Scan for the cell matching the given text and deliver its (x, y) coordinate at center. 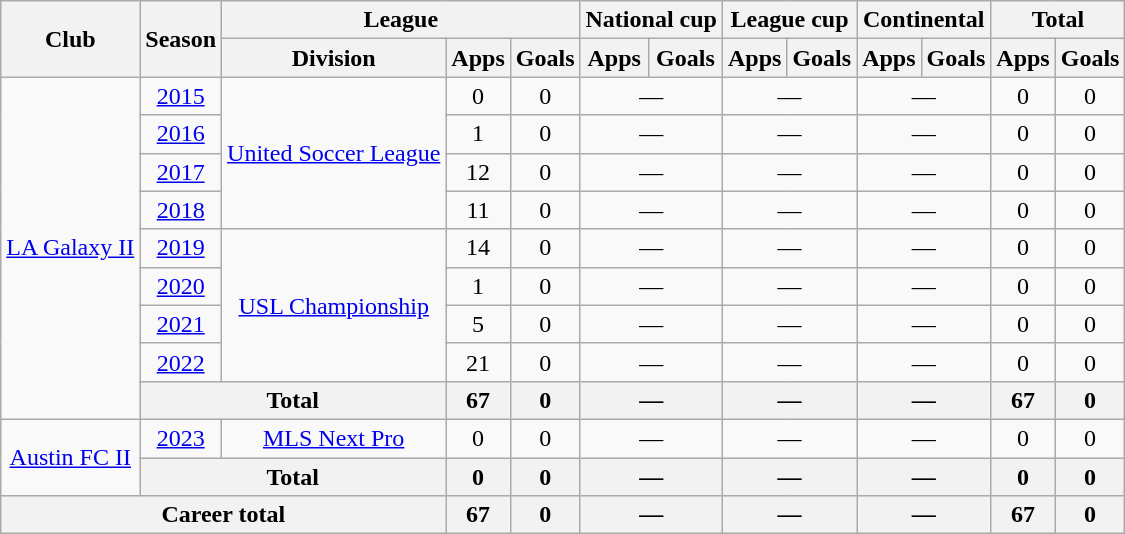
LA Galaxy II (70, 248)
2022 (181, 362)
Career total (224, 515)
21 (478, 362)
14 (478, 248)
2015 (181, 96)
United Soccer League (334, 153)
National cup (651, 20)
MLS Next Pro (334, 438)
Club (70, 39)
2016 (181, 134)
12 (478, 172)
5 (478, 324)
Continental (924, 20)
Season (181, 39)
2023 (181, 438)
2021 (181, 324)
League (401, 20)
2017 (181, 172)
League cup (789, 20)
2019 (181, 248)
2020 (181, 286)
Division (334, 58)
Austin FC II (70, 457)
USL Championship (334, 305)
11 (478, 210)
2018 (181, 210)
